Pinpoint the cell where the given text exists, returning its (x, y) midpoint coordinate. 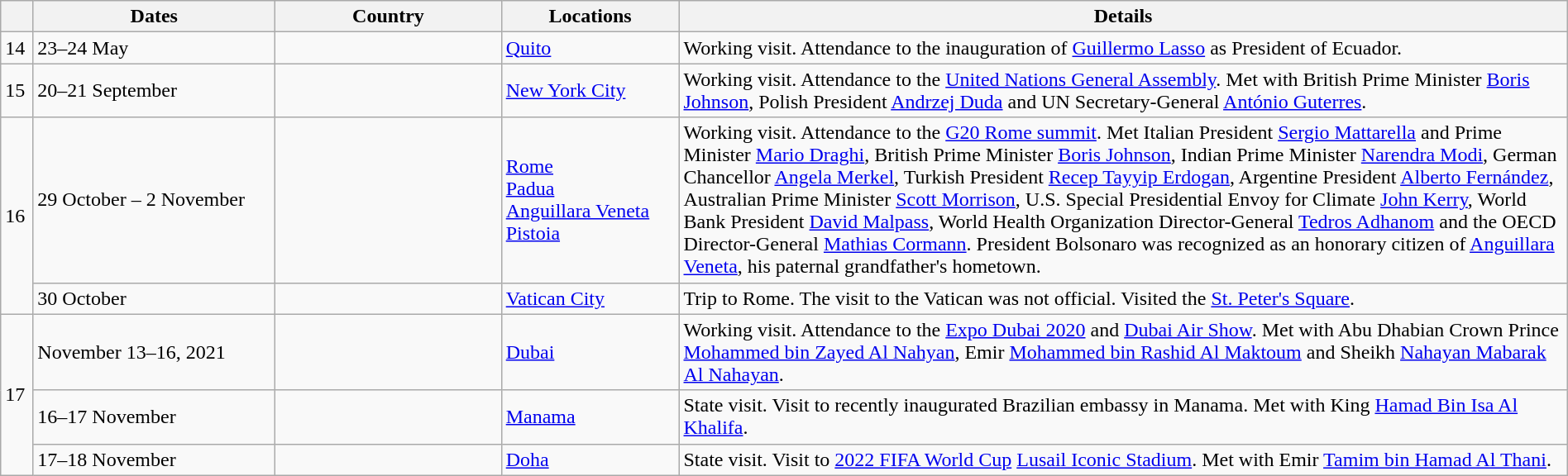
Dates (154, 17)
Trip to Rome. The visit to the Vatican was not official. Visited the St. Peter's Square. (1123, 298)
Dubai (590, 352)
17 (17, 395)
Quito (590, 48)
14 (17, 48)
Details (1123, 17)
23–24 May (154, 48)
New York City (590, 91)
Working visit. Attendance to the inauguration of Guillermo Lasso as President of Ecuador. (1123, 48)
Country (389, 17)
Doha (590, 459)
30 October (154, 298)
16–17 November (154, 416)
29 October – 2 November (154, 200)
16 (17, 216)
Locations (590, 17)
Vatican City (590, 298)
November 13–16, 2021 (154, 352)
17–18 November (154, 459)
20–21 September (154, 91)
15 (17, 91)
State visit. Visit to 2022 FIFA World Cup Lusail Iconic Stadium. Met with Emir Tamim bin Hamad Al Thani. (1123, 459)
Manama (590, 416)
RomePaduaAnguillara VenetaPistoia (590, 200)
State visit. Visit to recently inaugurated Brazilian embassy in Manama. Met with King Hamad Bin Isa Al Khalifa. (1123, 416)
